Search for the cell housing the specified text and yield its [X, Y] center coordinate. 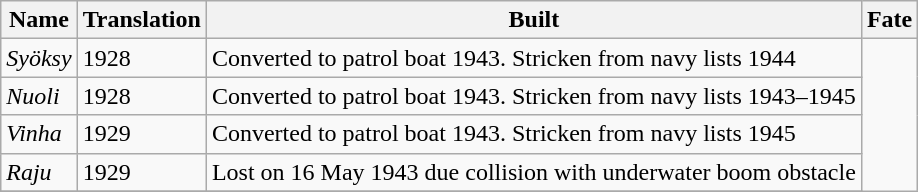
Vinha [39, 134]
Built [534, 20]
Nuoli [39, 96]
Lost on 16 May 1943 due collision with underwater boom obstacle [534, 172]
Raju [39, 172]
Fate [889, 20]
Converted to patrol boat 1943. Stricken from navy lists 1944 [534, 58]
Syöksy [39, 58]
Converted to patrol boat 1943. Stricken from navy lists 1945 [534, 134]
Translation [142, 20]
Name [39, 20]
Converted to patrol boat 1943. Stricken from navy lists 1943–1945 [534, 96]
